Output the [x, y] coordinate of the center of the cell containing the given text.  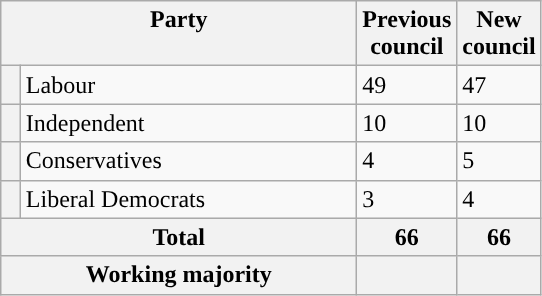
Labour [188, 85]
Total [179, 237]
Party [179, 34]
Liberal Democrats [188, 199]
Conservatives [188, 161]
Previous council [407, 34]
5 [499, 161]
Working majority [179, 275]
49 [407, 85]
47 [499, 85]
3 [407, 199]
New council [499, 34]
Independent [188, 123]
